Pinpoint the cell where the given text exists, returning its [X, Y] midpoint coordinate. 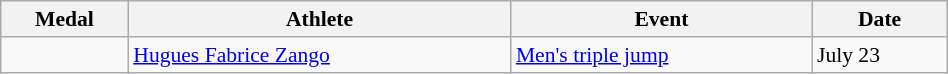
Men's triple jump [662, 55]
Date [880, 19]
Event [662, 19]
Athlete [320, 19]
Hugues Fabrice Zango [320, 55]
Medal [64, 19]
July 23 [880, 55]
